Return (x, y) of the center of cell containing provided text 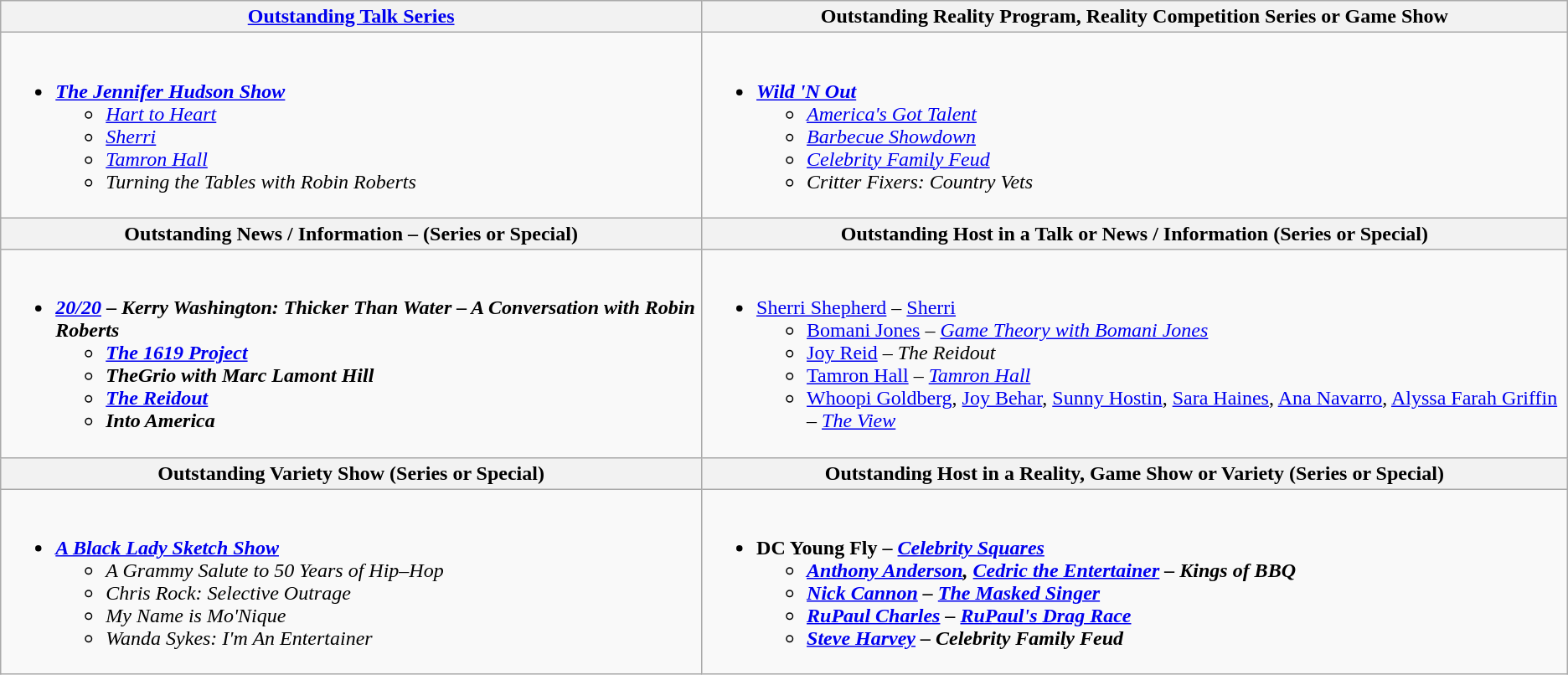
Outstanding Host in a Talk or News / Information (Series or Special) (1135, 234)
Outstanding News / Information – (Series or Special) (352, 234)
The Jennifer Hudson ShowHart to HeartSherriTamron HallTurning the Tables with Robin Roberts (352, 126)
20/20 – Kerry Washington: Thicker Than Water – A Conversation with Robin RobertsThe 1619 ProjectTheGrio with Marc Lamont HillThe ReidoutInto America (352, 353)
Outstanding Reality Program, Reality Competition Series or Game Show (1135, 17)
Outstanding Talk Series (352, 17)
Outstanding Variety Show (Series or Special) (352, 473)
A Black Lady Sketch ShowA Grammy Salute to 50 Years of Hip–HopChris Rock: Selective OutrageMy Name is Mo'NiqueWanda Sykes: I'm An Entertainer (352, 581)
Outstanding Host in a Reality, Game Show or Variety (Series or Special) (1135, 473)
Wild 'N OutAmerica's Got TalentBarbecue ShowdownCelebrity Family FeudCritter Fixers: Country Vets (1135, 126)
